Return the [x, y] coordinate for the center point of the cell that contains the specified text.  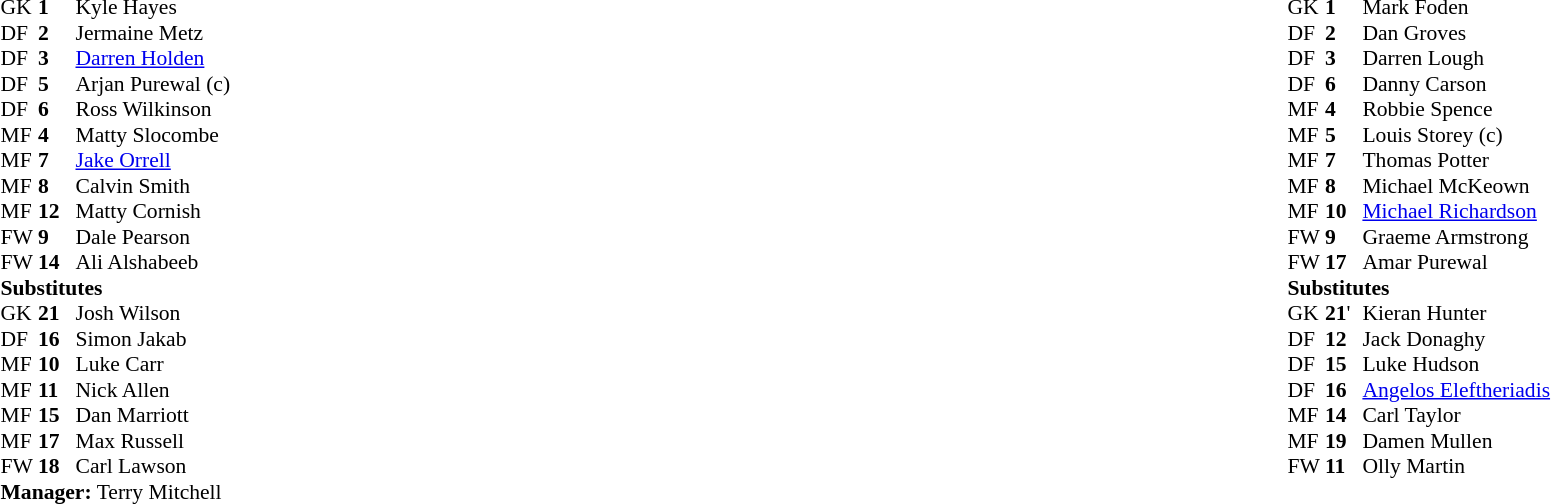
Robbie Spence [1456, 109]
21' [1344, 313]
19 [1344, 441]
Olly Martin [1456, 467]
Louis Storey (c) [1456, 135]
Matty Slocombe [154, 135]
18 [57, 467]
Luke Carr [154, 365]
Arjan Purewal (c) [154, 84]
Amar Purewal [1456, 263]
Darren Holden [154, 59]
Danny Carson [1456, 84]
Graeme Armstrong [1456, 237]
Kieran Hunter [1456, 313]
Thomas Potter [1456, 161]
Jermaine Metz [154, 33]
Max Russell [154, 441]
Ali Alshabeeb [154, 263]
Dale Pearson [154, 237]
Matty Cornish [154, 211]
Carl Lawson [154, 467]
Darren Lough [1456, 59]
Calvin Smith [154, 186]
Angelos Eleftheriadis [1456, 390]
Michael McKeown [1456, 186]
Michael Richardson [1456, 211]
Luke Hudson [1456, 365]
Jake Orrell [154, 161]
Carl Taylor [1456, 415]
Simon Jakab [154, 339]
Jack Donaghy [1456, 339]
Dan Marriott [154, 415]
Damen Mullen [1456, 441]
Nick Allen [154, 390]
Josh Wilson [154, 313]
Ross Wilkinson [154, 109]
Dan Groves [1456, 33]
21 [57, 313]
